From the cell containing the given text, extract its center point as (x, y) coordinate. 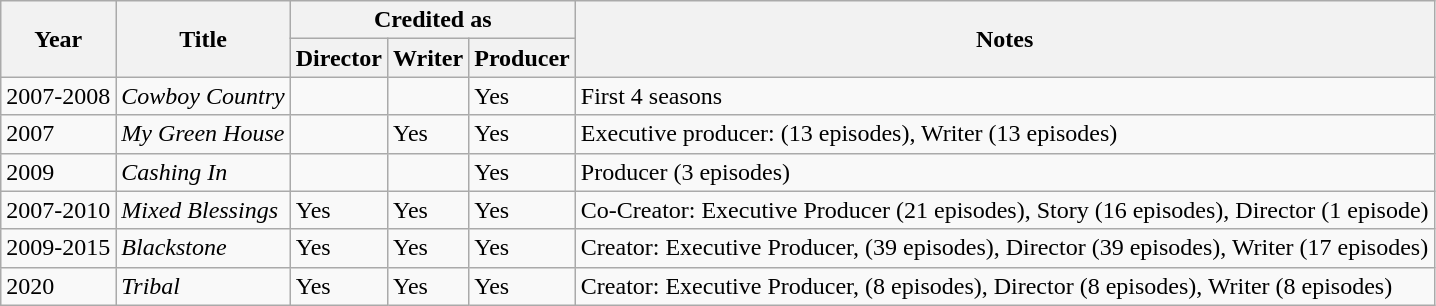
Mixed Blessings (203, 210)
Cowboy Country (203, 96)
2020 (58, 286)
Executive producer: (13 episodes), Writer (13 episodes) (1004, 134)
2007 (58, 134)
Director (338, 58)
My Green House (203, 134)
Producer (3 episodes) (1004, 172)
Credited as (432, 20)
Year (58, 39)
Creator: Executive Producer, (39 episodes), Director (39 episodes), Writer (17 episodes) (1004, 248)
First 4 seasons (1004, 96)
Co-Creator: Executive Producer (21 episodes), Story (16 episodes), Director (1 episode) (1004, 210)
Title (203, 39)
Producer (522, 58)
Blackstone (203, 248)
Notes (1004, 39)
Creator: Executive Producer, (8 episodes), Director (8 episodes), Writer (8 episodes) (1004, 286)
Writer (428, 58)
Tribal (203, 286)
2007-2010 (58, 210)
Cashing In (203, 172)
2007-2008 (58, 96)
2009 (58, 172)
2009-2015 (58, 248)
